Return [X, Y] of the center of cell containing provided text 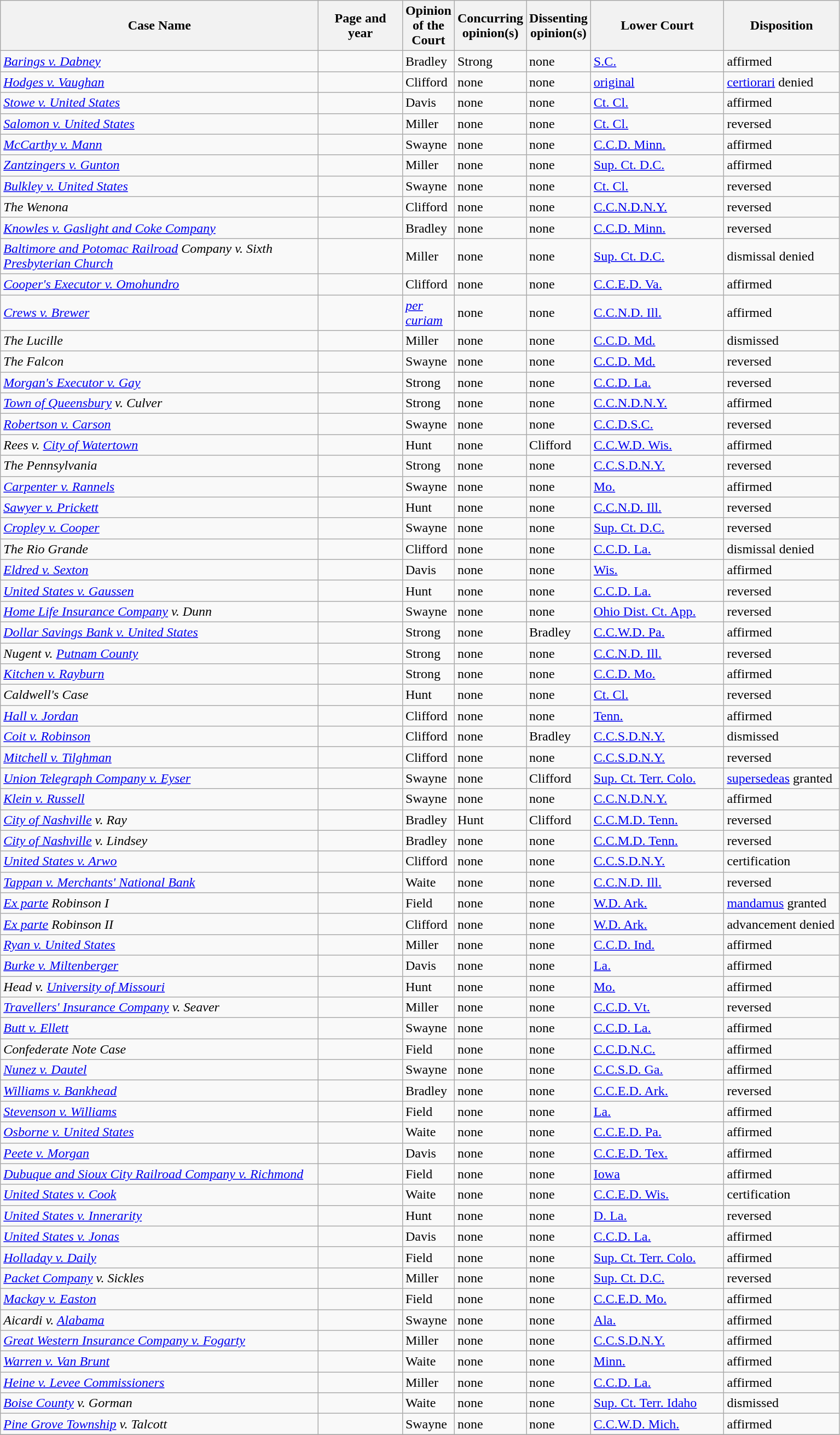
C.C.D. Mo. [657, 674]
Osborne v. United States [160, 1132]
Nunez v. Dautel [160, 1070]
C.C.S.D. Ga. [657, 1070]
C.C.D.N.C. [657, 1049]
Mackay v. Easton [160, 1299]
Crews v. Brewer [160, 312]
Salomon v. United States [160, 124]
Head v. University of Missouri [160, 987]
Home Life Insurance Company v. Dunn [160, 611]
Burke v. Miltenberger [160, 965]
Baltimore and Potomac Railroad Company v. Sixth Presbyterian Church [160, 256]
C.C.W.D. Mich. [657, 1424]
United States v. Arwo [160, 861]
Great Western Insurance Company v. Fogarty [160, 1341]
Ex parte Robinson I [160, 903]
Iowa [657, 1174]
C.C.E.D. Ark. [657, 1091]
Stevenson v. Williams [160, 1112]
mandamus granted [781, 903]
Williams v. Bankhead [160, 1091]
Zantzingers v. Gunton [160, 165]
Sup. Ct. Terr. Idaho [657, 1403]
Wis. [657, 570]
per curiam [428, 312]
Ex parte Robinson II [160, 924]
The Falcon [160, 362]
C.C.D.S.C. [657, 424]
Tenn. [657, 716]
United States v. Gaussen [160, 591]
Tappan v. Merchants' National Bank [160, 882]
Dollar Savings Bank v. United States [160, 632]
Pine Grove Township v. Talcott [160, 1424]
United States v. Innerarity [160, 1216]
Rees v. City of Watertown [160, 445]
C.C.E.D. Wis. [657, 1195]
Coit v. Robinson [160, 737]
City of Nashville v. Lindsey [160, 841]
Sawyer v. Prickett [160, 507]
Bulkley v. United States [160, 186]
C.C.W.D. Wis. [657, 445]
Cooper's Executor v. Omohundro [160, 284]
Mitchell v. Tilghman [160, 757]
advancement denied [781, 924]
The Rio Grande [160, 549]
Dubuque and Sioux City Railroad Company v. Richmond [160, 1174]
Travellers' Insurance Company v. Seaver [160, 1008]
Heine v. Levee Commissioners [160, 1382]
Ala. [657, 1320]
Dissenting opinion(s) [559, 26]
City of Nashville v. Ray [160, 820]
C.C.E.D. Mo. [657, 1299]
Eldred v. Sexton [160, 570]
The Pennsylvania [160, 466]
Concurring opinion(s) [490, 26]
The Lucille [160, 341]
C.C.W.D. Pa. [657, 632]
Union Telegraph Company v. Eyser [160, 778]
Hall v. Jordan [160, 716]
Ohio Dist. Ct. App. [657, 611]
Morgan's Executor v. Gay [160, 383]
Robertson v. Carson [160, 424]
Boise County v. Gorman [160, 1403]
Cropley v. Cooper [160, 528]
Opinion of the Court [428, 26]
Holladay v. Daily [160, 1257]
certiorari denied [781, 82]
Disposition [781, 26]
United States v. Jonas [160, 1236]
Page and year [361, 26]
C.C.D. Vt. [657, 1008]
Warren v. Van Brunt [160, 1362]
Case Name [160, 26]
Town of Queensbury v. Culver [160, 403]
Stowe v. United States [160, 103]
Nugent v. Putnam County [160, 653]
C.C.E.D. Pa. [657, 1132]
The Wenona [160, 207]
Kitchen v. Rayburn [160, 674]
Minn. [657, 1362]
Hodges v. Vaughan [160, 82]
C.C.D. Ind. [657, 945]
Lower Court [657, 26]
Butt v. Ellett [160, 1028]
supersedeas granted [781, 778]
original [657, 82]
Ryan v. United States [160, 945]
C.C.E.D. Tex. [657, 1153]
Klein v. Russell [160, 799]
Barings v. Dabney [160, 61]
C.C.E.D. Va. [657, 284]
Confederate Note Case [160, 1049]
United States v. Cook [160, 1195]
D. La. [657, 1216]
S.C. [657, 61]
Carpenter v. Rannels [160, 487]
McCarthy v. Mann [160, 144]
Aicardi v. Alabama [160, 1320]
Knowles v. Gaslight and Coke Company [160, 228]
Peete v. Morgan [160, 1153]
Caldwell's Case [160, 695]
Packet Company v. Sickles [160, 1278]
